Scan for the cell matching the given text and deliver its [x, y] coordinate at center. 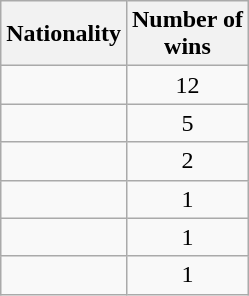
2 [187, 161]
Number ofwins [187, 34]
5 [187, 123]
Nationality [64, 34]
12 [187, 85]
